Determine the [x, y] coordinate at the center of the cell enclosing the given text.  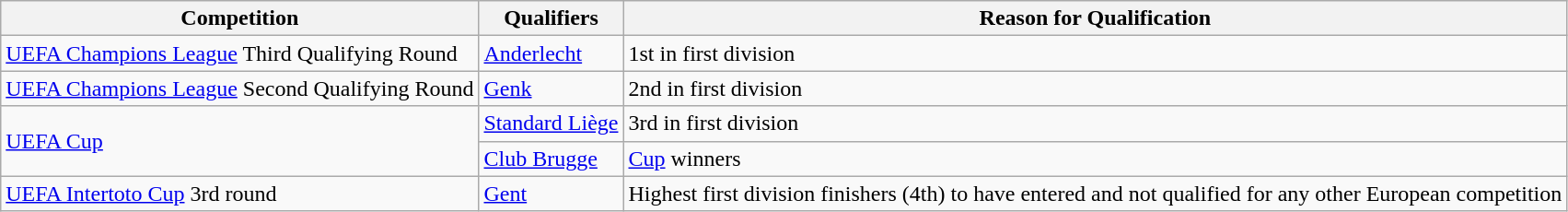
Club Brugge [551, 159]
UEFA Intertoto Cup 3rd round [239, 194]
Highest first division finishers (4th) to have entered and not qualified for any other European competition [1096, 194]
2nd in first division [1096, 88]
Anderlecht [551, 53]
Genk [551, 88]
Reason for Qualification [1096, 18]
Competition [239, 18]
3rd in first division [1096, 124]
1st in first division [1096, 53]
Qualifiers [551, 18]
UEFA Champions League Second Qualifying Round [239, 88]
Gent [551, 194]
UEFA Cup [239, 141]
Standard Liège [551, 124]
Cup winners [1096, 159]
UEFA Champions League Third Qualifying Round [239, 53]
